Scan for the cell matching the given text and deliver its (X, Y) coordinate at center. 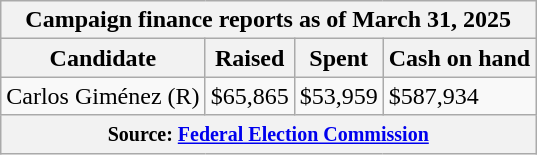
Campaign finance reports as of March 31, 2025 (268, 20)
Source: Federal Election Commission (268, 134)
$65,865 (250, 96)
Candidate (103, 58)
Spent (338, 58)
Raised (250, 58)
$587,934 (459, 96)
Cash on hand (459, 58)
$53,959 (338, 96)
Carlos Giménez (R) (103, 96)
